Return [x, y] of the center of cell containing provided text 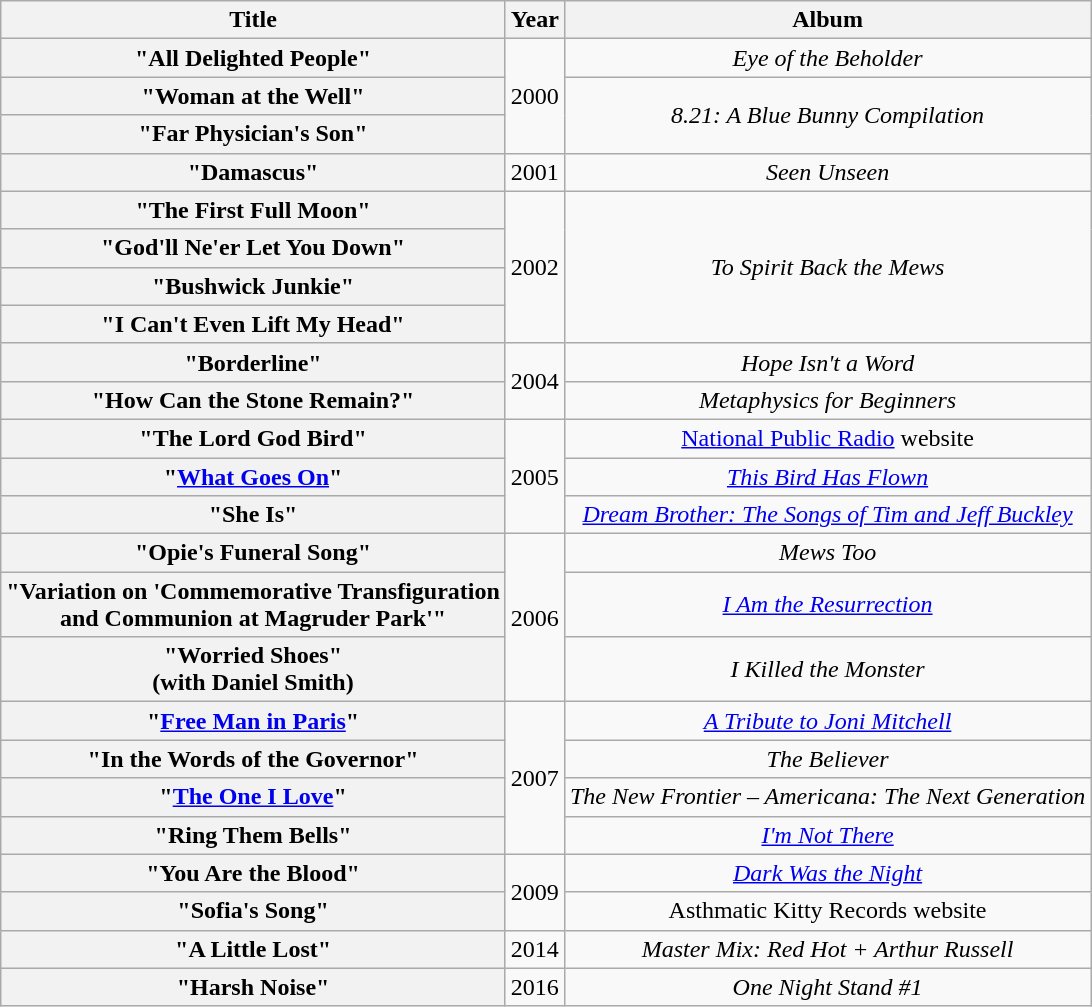
"Ring Them Bells" [254, 835]
"Worried Shoes"(with Daniel Smith) [254, 670]
2006 [534, 618]
"I Can't Even Lift My Head" [254, 324]
"Borderline" [254, 362]
2005 [534, 476]
"Sofia's Song" [254, 911]
2000 [534, 96]
I Killed the Monster [827, 670]
National Public Radio website [827, 438]
2007 [534, 778]
"Bushwick Junkie" [254, 286]
"Harsh Noise" [254, 987]
A Tribute to Joni Mitchell [827, 721]
"What Goes On" [254, 477]
"The Lord God Bird" [254, 438]
2014 [534, 949]
Metaphysics for Beginners [827, 400]
"How Can the Stone Remain?" [254, 400]
"In the Words of the Governor" [254, 759]
"God'll Ne'er Let You Down" [254, 248]
2001 [534, 172]
Asthmatic Kitty Records website [827, 911]
To Spirit Back the Mews [827, 267]
Dream Brother: The Songs of Tim and Jeff Buckley [827, 515]
"You Are the Blood" [254, 873]
Dark Was the Night [827, 873]
One Night Stand #1 [827, 987]
"Woman at the Well" [254, 96]
Year [534, 20]
"Opie's Funeral Song" [254, 553]
2009 [534, 892]
2002 [534, 267]
"The One I Love" [254, 797]
"The First Full Moon" [254, 210]
"Free Man in Paris" [254, 721]
Seen Unseen [827, 172]
2004 [534, 381]
"All Delighted People" [254, 58]
The Believer [827, 759]
Master Mix: Red Hot + Arthur Russell [827, 949]
"Variation on 'Commemorative Transfigurationand Communion at Magruder Park'" [254, 604]
Hope Isn't a Word [827, 362]
I Am the Resurrection [827, 604]
Eye of the Beholder [827, 58]
Album [827, 20]
This Bird Has Flown [827, 477]
8.21: A Blue Bunny Compilation [827, 115]
The New Frontier – Americana: The Next Generation [827, 797]
"Far Physician's Son" [254, 134]
"She Is" [254, 515]
"A Little Lost" [254, 949]
"Damascus" [254, 172]
Title [254, 20]
I'm Not There [827, 835]
2016 [534, 987]
Mews Too [827, 553]
